Extract the [x, y] coordinate from the center of the cell holding the provided text.  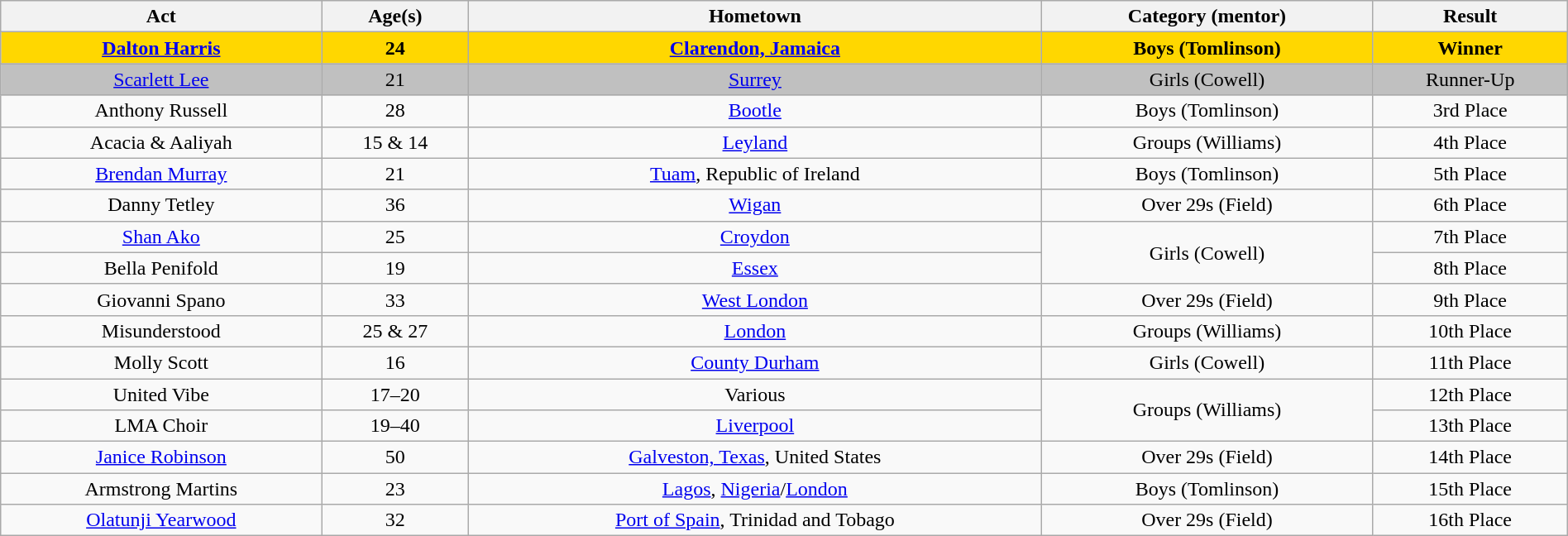
25 [395, 237]
Scarlett Lee [161, 79]
6th Place [1470, 205]
Tuam, Republic of Ireland [755, 174]
United Vibe [161, 395]
Wigan [755, 205]
Winner [1470, 48]
3rd Place [1470, 111]
Age(s) [395, 17]
23 [395, 489]
16th Place [1470, 520]
33 [395, 299]
50 [395, 457]
Anthony Russell [161, 111]
Olatunji Yearwood [161, 520]
County Durham [755, 362]
Giovanni Spano [161, 299]
Brendan Murray [161, 174]
7th Place [1470, 237]
32 [395, 520]
Lagos, Nigeria/London [755, 489]
24 [395, 48]
Liverpool [755, 426]
15 & 14 [395, 142]
Croydon [755, 237]
13th Place [1470, 426]
Essex [755, 268]
Galveston, Texas, United States [755, 457]
36 [395, 205]
Armstrong Martins [161, 489]
Bootle [755, 111]
Various [755, 395]
16 [395, 362]
28 [395, 111]
Leyland [755, 142]
Shan Ako [161, 237]
17–20 [395, 395]
Janice Robinson [161, 457]
LMA Choir [161, 426]
8th Place [1470, 268]
11th Place [1470, 362]
Result [1470, 17]
Act [161, 17]
Misunderstood [161, 331]
Hometown [755, 17]
Clarendon, Jamaica [755, 48]
5th Place [1470, 174]
Acacia & Aaliyah [161, 142]
Category (mentor) [1207, 17]
Molly Scott [161, 362]
Dalton Harris [161, 48]
15th Place [1470, 489]
12th Place [1470, 395]
14th Place [1470, 457]
Danny Tetley [161, 205]
Port of Spain, Trinidad and Tobago [755, 520]
Surrey [755, 79]
West London [755, 299]
10th Place [1470, 331]
19–40 [395, 426]
9th Place [1470, 299]
19 [395, 268]
4th Place [1470, 142]
25 & 27 [395, 331]
London [755, 331]
Bella Penifold [161, 268]
Runner-Up [1470, 79]
